Detect which cell encompasses the target text, then output its (X, Y) center coordinate. 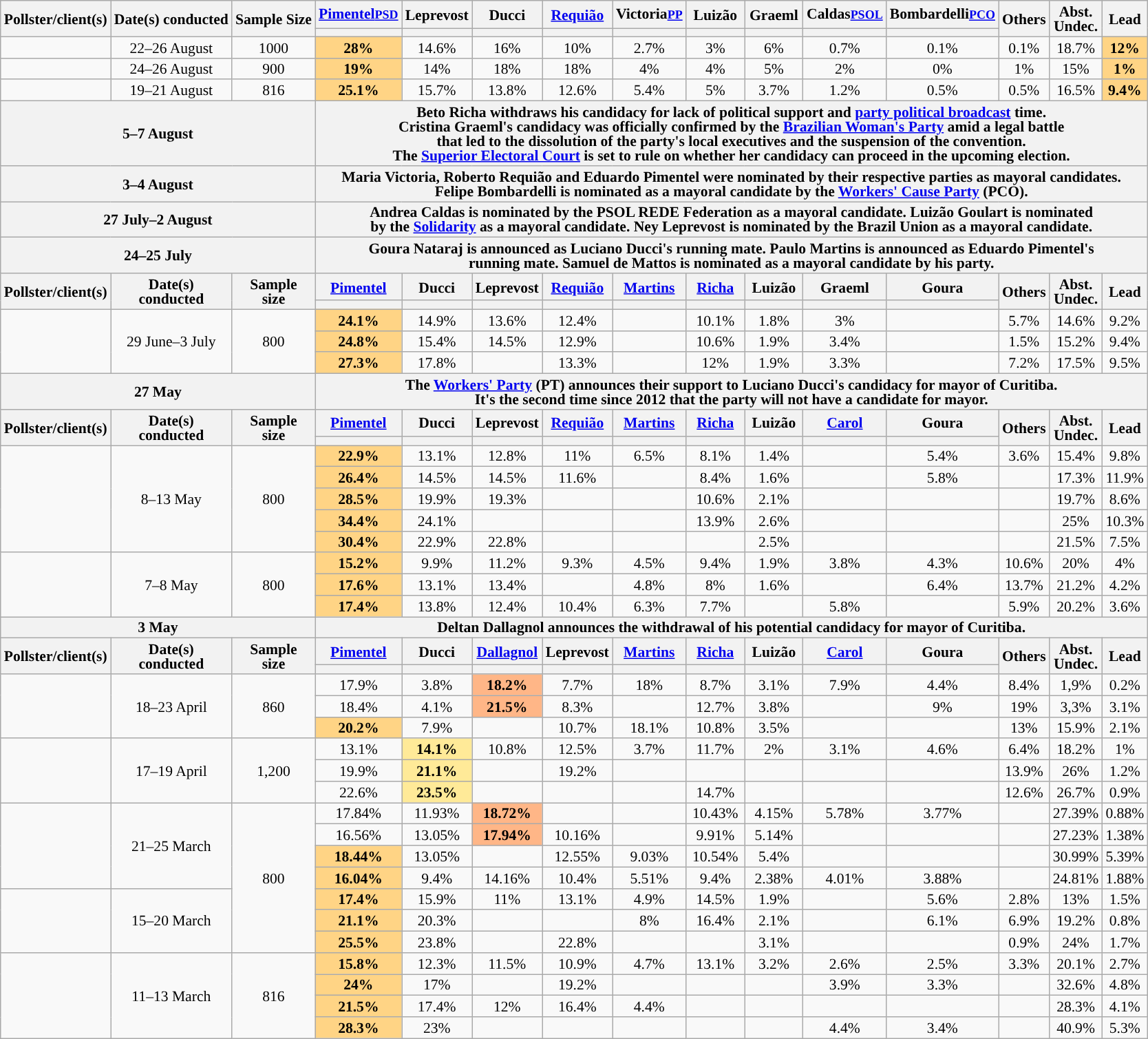
10.9% (577, 964)
25.1% (359, 91)
4.2% (1125, 585)
34.4% (359, 521)
11.2% (507, 563)
7–8 May (171, 585)
17% (437, 985)
0.2% (1125, 684)
27.39% (1076, 814)
3.5% (774, 727)
9% (943, 706)
20.1% (1076, 964)
11.9% (1125, 478)
9.5% (1125, 364)
23.8% (437, 942)
0.7% (845, 47)
9.91% (716, 835)
30.4% (359, 541)
27.3% (359, 364)
Date(s) conducted (171, 19)
20% (1076, 563)
3.9% (845, 985)
10.1% (716, 319)
14.9% (437, 319)
5.51% (650, 877)
20.3% (437, 921)
CaldasPSOL (845, 14)
29 June–3 July (171, 342)
19.7% (1076, 498)
23% (437, 1027)
8–13 May (171, 499)
18.72% (507, 814)
10.3% (1125, 521)
3 May (158, 628)
1.88% (1125, 877)
18.7% (1076, 47)
14.16% (507, 877)
23.5% (437, 792)
15.7% (437, 91)
3,3% (1076, 706)
11.5% (507, 964)
18.4% (359, 706)
5.78% (845, 814)
12.5% (577, 749)
16.04% (359, 877)
2.38% (774, 877)
16% (507, 47)
17.3% (1076, 478)
6.3% (650, 606)
5.14% (774, 835)
12.9% (577, 342)
22.6% (359, 792)
17.8% (437, 364)
VictoriaPP (650, 14)
13.7% (1024, 585)
8.6% (1125, 498)
4.6% (943, 749)
4.3% (943, 563)
26.7% (1076, 792)
19.3% (507, 498)
40.9% (1076, 1027)
13.3% (577, 364)
8.3% (577, 706)
32.6% (1076, 985)
18.44% (359, 857)
4.9% (650, 899)
11.7% (716, 749)
14% (437, 69)
12.3% (437, 964)
17.84% (359, 814)
24–25 July (158, 255)
16.5% (1076, 91)
13.6% (507, 319)
1.4% (774, 456)
Dallagnol (507, 651)
6% (774, 47)
28% (359, 47)
27.23% (1076, 835)
25.5% (359, 942)
21.2% (1076, 585)
25% (1076, 521)
18.1% (650, 727)
26.4% (359, 478)
5.7% (1024, 319)
3–4 August (158, 184)
860 (274, 706)
3.88% (943, 877)
12.7% (716, 706)
24.8% (359, 342)
22–26 August (171, 47)
1.8% (774, 319)
9.8% (1125, 456)
1,200 (274, 771)
11.93% (437, 814)
10% (577, 47)
5.39% (1125, 857)
1,9% (1076, 684)
21–25 March (171, 846)
16.56% (359, 835)
12.8% (507, 456)
14.1% (437, 749)
BombardelliPCO (943, 14)
9.03% (650, 857)
9.2% (1125, 319)
1000 (274, 47)
1.7% (1125, 942)
7.2% (1024, 364)
900 (274, 69)
7.5% (1125, 541)
10.43% (716, 814)
30.99% (1076, 857)
15–20 March (171, 920)
2.8% (1024, 899)
27 July–2 August (158, 220)
15% (1076, 69)
4.5% (650, 563)
24–26 August (171, 69)
6.1% (943, 921)
19–21 August (171, 91)
24.81% (1076, 877)
4.01% (845, 877)
27 May (158, 392)
12.55% (577, 857)
11.6% (577, 478)
PimentelPSD (359, 14)
15.8% (359, 964)
8.7% (716, 684)
4.7% (650, 964)
4.15% (774, 814)
14.7% (716, 792)
17–19 April (171, 771)
3.77% (943, 814)
11–13 March (171, 996)
8.1% (716, 456)
Sample Size (274, 19)
17.9% (359, 684)
3.2% (774, 964)
28.5% (359, 498)
Deltan Dallagnol announces the withdrawal of his potential candidacy for mayor of Curitiba. (731, 628)
17.5% (1076, 364)
26% (1076, 771)
5.3% (1125, 1027)
0% (943, 69)
13.4% (507, 585)
6.9% (1024, 921)
0.8% (1125, 921)
18–23 April (171, 706)
5.9% (1024, 606)
9.9% (437, 563)
10.54% (716, 857)
5.6% (943, 899)
17.94% (507, 835)
5–7 August (158, 134)
17.6% (359, 585)
9.3% (577, 563)
10.16% (577, 835)
6.5% (650, 456)
10.7% (577, 727)
0.88% (1125, 814)
1.38% (1125, 835)
